Extract the [x, y] coordinate from the center of the cell holding the provided text.  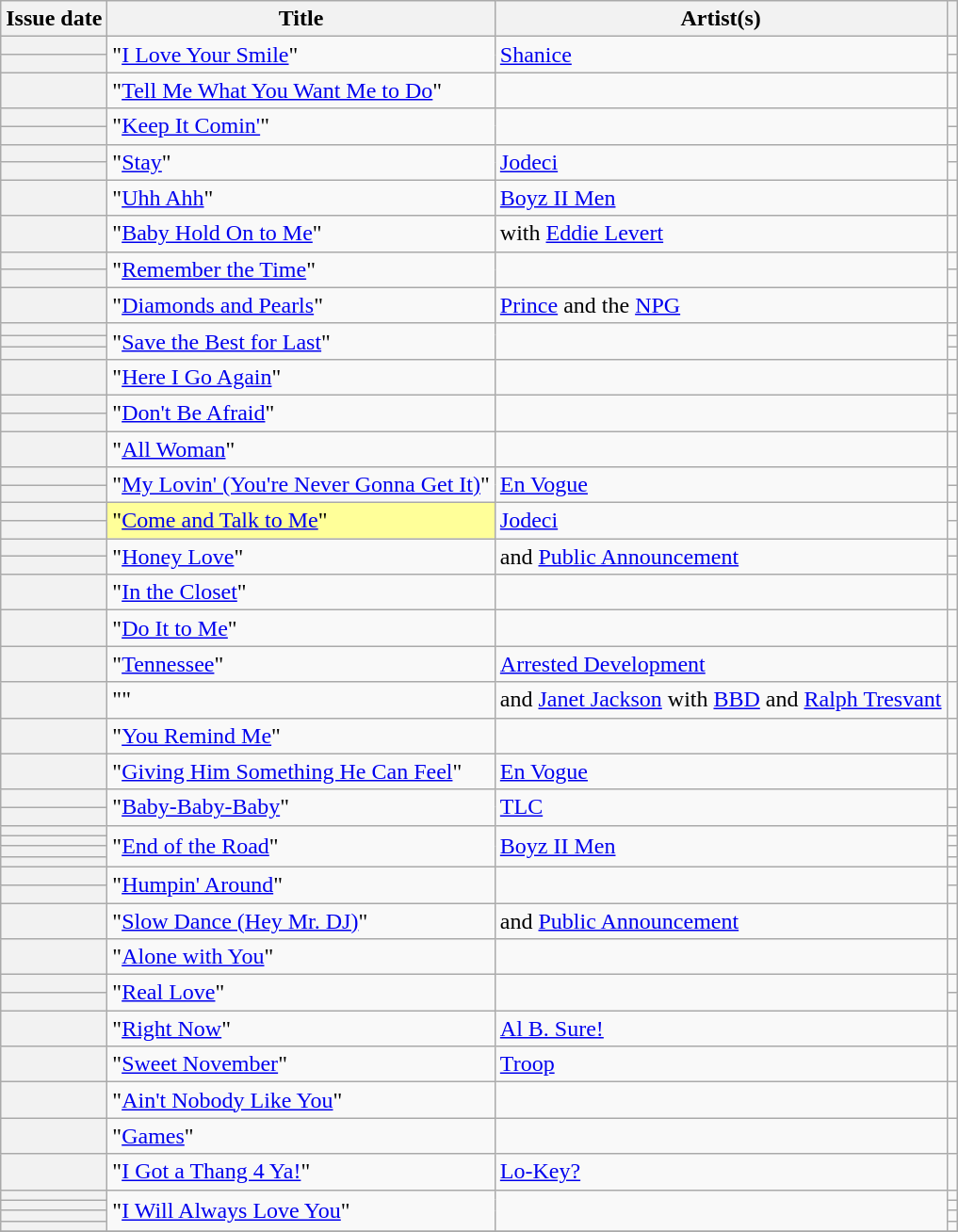
"Games" [301, 1136]
"Keep It Comin'" [301, 126]
"End of the Road" [301, 846]
"Right Now" [301, 1029]
and Janet Jackson with BBD and Ralph Tresvant [721, 700]
"Ain't Nobody Like You" [301, 1100]
TLC [721, 807]
"Humpin' Around" [301, 884]
"" [301, 700]
Artist(s) [721, 19]
"Uhh Ahh" [301, 198]
"Giving Him Something He Can Feel" [301, 771]
"Slow Dance (Hey Mr. DJ)" [301, 920]
"I Will Always Love You" [301, 1210]
"Don't Be Afraid" [301, 413]
"Honey Love" [301, 557]
Prince and the NPG [721, 305]
"You Remind Me" [301, 736]
"I Love Your Smile" [301, 55]
"Do It to Me" [301, 628]
Arrested Development [721, 664]
Issue date [55, 19]
"Real Love" [301, 993]
"Come and Talk to Me" [301, 521]
"Baby Hold On to Me" [301, 234]
"Tell Me What You Want Me to Do" [301, 90]
Al B. Sure! [721, 1029]
"Save the Best for Last" [301, 341]
Lo-Key? [721, 1172]
Title [301, 19]
"Stay" [301, 162]
"I Got a Thang 4 Ya!" [301, 1172]
"Remember the Time" [301, 269]
"All Woman" [301, 449]
"Here I Go Again" [301, 377]
with Eddie Levert [721, 234]
"Tennessee" [301, 664]
"Sweet November" [301, 1064]
"Alone with You" [301, 957]
"Baby-Baby-Baby" [301, 807]
"Diamonds and Pearls" [301, 305]
"In the Closet" [301, 592]
"My Lovin' (You're Never Gonna Get It)" [301, 485]
Shanice [721, 55]
Troop [721, 1064]
